Determine the [X, Y] coordinate at the center of the cell enclosing the given text.  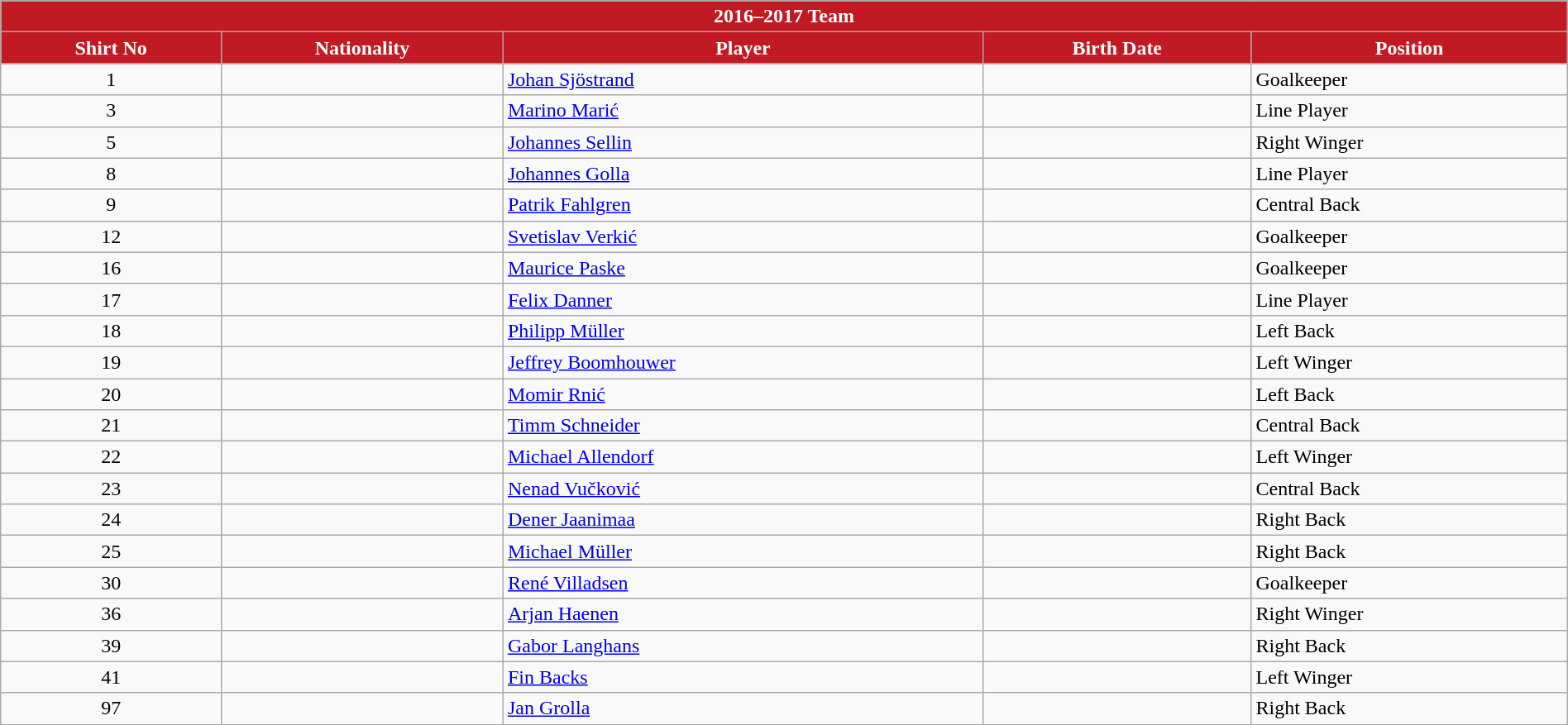
97 [111, 708]
Patrik Fahlgren [743, 205]
21 [111, 426]
René Villadsen [743, 583]
Nationality [362, 48]
30 [111, 583]
Momir Rnić [743, 394]
1 [111, 79]
Nenad Vučković [743, 489]
Timm Schneider [743, 426]
18 [111, 331]
Jan Grolla [743, 708]
2016–2017 Team [784, 17]
20 [111, 394]
Felix Danner [743, 299]
Dener Jaanimaa [743, 520]
Marino Marić [743, 111]
5 [111, 142]
22 [111, 457]
16 [111, 268]
41 [111, 677]
Gabor Langhans [743, 646]
17 [111, 299]
8 [111, 174]
Philipp Müller [743, 331]
Fin Backs [743, 677]
25 [111, 551]
24 [111, 520]
Position [1409, 48]
12 [111, 236]
Johannes Sellin [743, 142]
Jeffrey Boomhouwer [743, 362]
Shirt No [111, 48]
23 [111, 489]
Michael Müller [743, 551]
Maurice Paske [743, 268]
Arjan Haenen [743, 614]
3 [111, 111]
Svetislav Verkić [743, 236]
9 [111, 205]
39 [111, 646]
Player [743, 48]
Michael Allendorf [743, 457]
Birth Date [1116, 48]
36 [111, 614]
19 [111, 362]
Johannes Golla [743, 174]
Johan Sjöstrand [743, 79]
